For the text-containing cell, return its midpoint in (x, y) coordinate format. 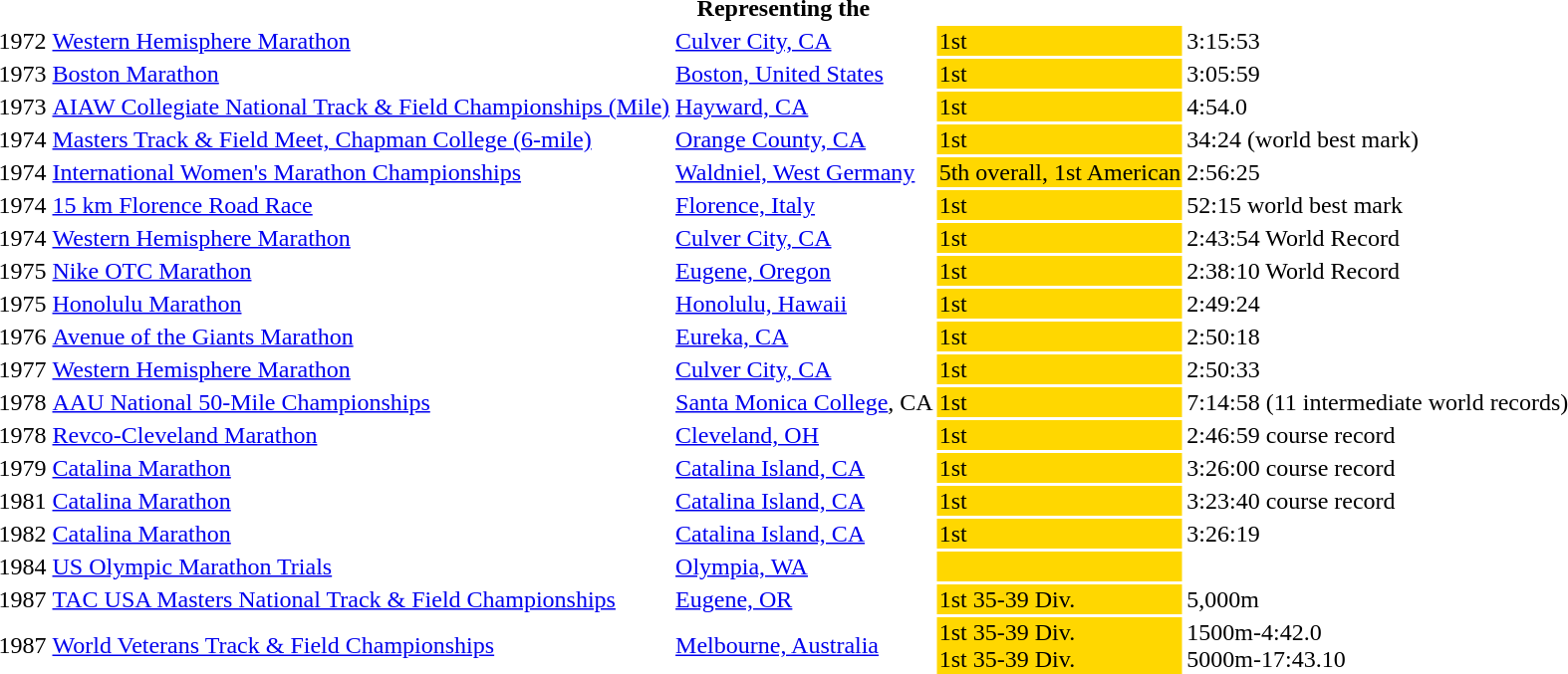
TAC USA Masters National Track & Field Championships (361, 599)
US Olympic Marathon Trials (361, 566)
Boston Marathon (361, 74)
International Women's Marathon Championships (361, 172)
AAU National 50-Mile Championships (361, 402)
World Veterans Track & Field Championships (361, 645)
1st 35-39 Div.1st 35-39 Div. (1060, 645)
Florence, Italy (805, 205)
Eugene, OR (805, 599)
Honolulu, Hawaii (805, 304)
AIAW Collegiate National Track & Field Championships (Mile) (361, 107)
Cleveland, OH (805, 435)
Revco-Cleveland Marathon (361, 435)
Avenue of the Giants Marathon (361, 337)
5th overall, 1st American (1060, 172)
Eugene, Oregon (805, 271)
Orange County, CA (805, 139)
Nike OTC Marathon (361, 271)
Honolulu Marathon (361, 304)
Hayward, CA (805, 107)
Melbourne, Australia (805, 645)
1st 35-39 Div. (1060, 599)
Olympia, WA (805, 566)
Eureka, CA (805, 337)
15 km Florence Road Race (361, 205)
Santa Monica College, CA (805, 402)
Masters Track & Field Meet, Chapman College (6-mile) (361, 139)
Waldniel, West Germany (805, 172)
Boston, United States (805, 74)
